Extract the (X, Y) coordinate from the center of the cell holding the provided text.  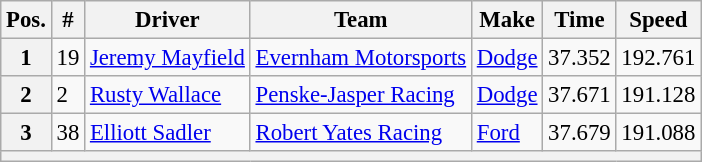
191.128 (658, 95)
38 (68, 133)
37.679 (580, 133)
Elliott Sadler (168, 133)
1 (26, 58)
Evernham Motorsports (360, 58)
37.352 (580, 58)
37.671 (580, 95)
Driver (168, 20)
# (68, 20)
Time (580, 20)
Robert Yates Racing (360, 133)
Rusty Wallace (168, 95)
Speed (658, 20)
19 (68, 58)
192.761 (658, 58)
191.088 (658, 133)
Make (506, 20)
Pos. (26, 20)
Ford (506, 133)
Team (360, 20)
Penske-Jasper Racing (360, 95)
Jeremy Mayfield (168, 58)
3 (26, 133)
